Locate the cell with the specified text and output its (X, Y) center coordinate. 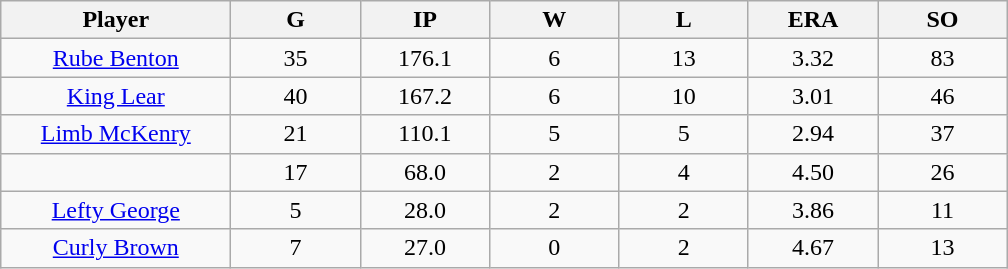
68.0 (424, 172)
IP (424, 20)
26 (942, 172)
4.50 (812, 172)
176.1 (424, 58)
3.86 (812, 210)
37 (942, 134)
4 (684, 172)
3.01 (812, 96)
27.0 (424, 248)
21 (296, 134)
Lefty George (116, 210)
35 (296, 58)
28.0 (424, 210)
40 (296, 96)
L (684, 20)
SO (942, 20)
7 (296, 248)
ERA (812, 20)
King Lear (116, 96)
Player (116, 20)
W (554, 20)
Limb McKenry (116, 134)
46 (942, 96)
17 (296, 172)
0 (554, 248)
11 (942, 210)
83 (942, 58)
Curly Brown (116, 248)
110.1 (424, 134)
G (296, 20)
2.94 (812, 134)
167.2 (424, 96)
10 (684, 96)
Rube Benton (116, 58)
3.32 (812, 58)
4.67 (812, 248)
